Return (X, Y) of the center of cell containing provided text 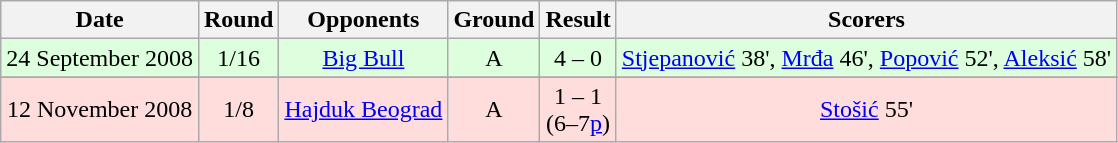
Scorers (866, 20)
Result (578, 20)
Date (100, 20)
Stošić 55' (866, 110)
Stjepanović 38', Mrđa 46', Popović 52', Aleksić 58' (866, 58)
1/8 (238, 110)
1 – 1(6–7p) (578, 110)
1/16 (238, 58)
Ground (494, 20)
4 – 0 (578, 58)
Big Bull (364, 58)
Round (238, 20)
24 September 2008 (100, 58)
Opponents (364, 20)
Hajduk Beograd (364, 110)
12 November 2008 (100, 110)
